Determine the [X, Y] coordinate at the center of the cell enclosing the given text.  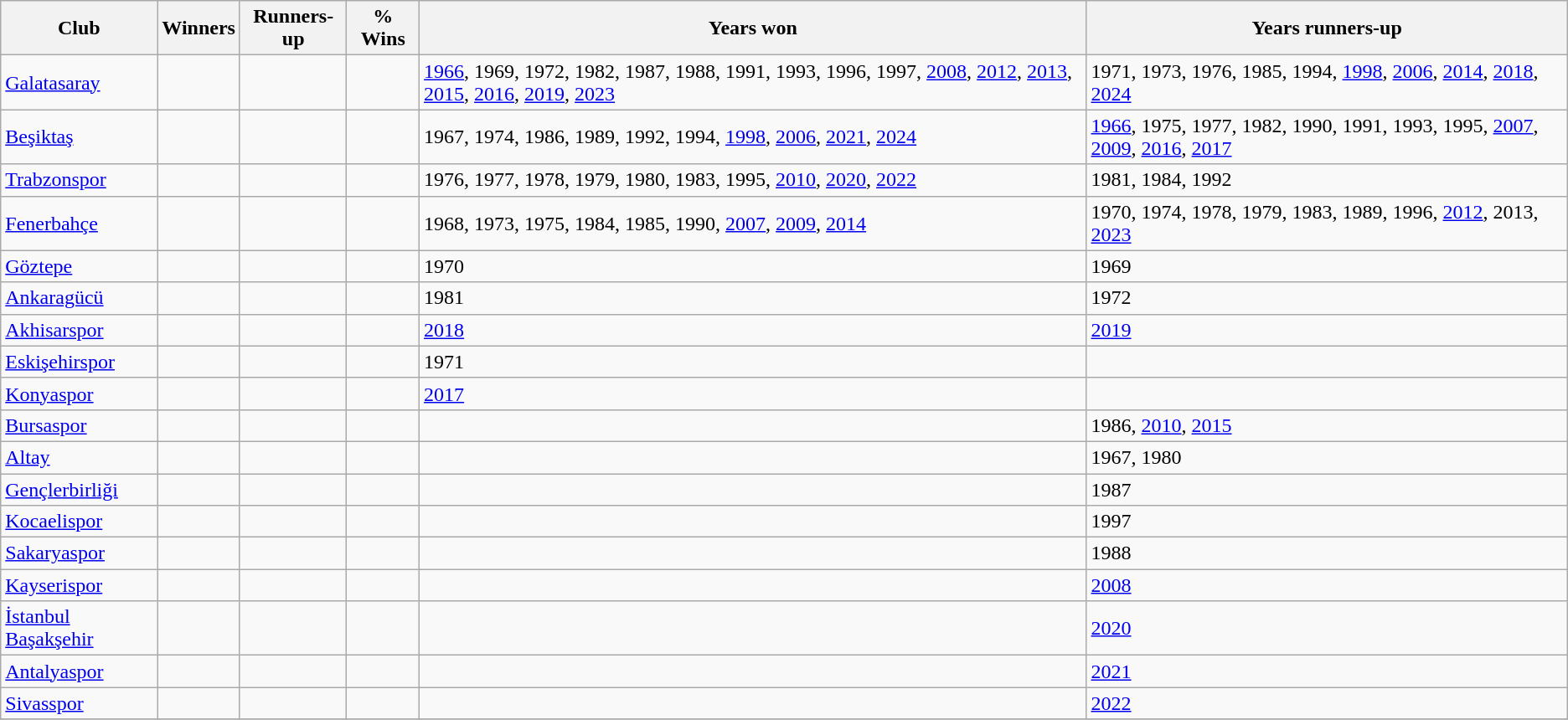
1971 [753, 362]
Trabzonspor [79, 180]
1981 [753, 298]
Fenerbahçe [79, 223]
1970 [753, 266]
Sakaryaspor [79, 553]
1986, 2010, 2015 [1327, 425]
Kayserispor [79, 585]
1966, 1969, 1972, 1982, 1987, 1988, 1991, 1993, 1996, 1997, 2008, 2012, 2013, 2015, 2016, 2019, 2023 [753, 82]
Gençlerbirliği [79, 490]
1987 [1327, 490]
Winners [199, 28]
Club [79, 28]
Beşiktaş [79, 137]
Bursaspor [79, 425]
1970, 1974, 1978, 1979, 1983, 1989, 1996, 2012, 2013, 2023 [1327, 223]
1988 [1327, 553]
Galatasaray [79, 82]
Years runners-up [1327, 28]
2019 [1327, 330]
1967, 1980 [1327, 457]
Göztepe [79, 266]
2021 [1327, 671]
Eskişehirspor [79, 362]
2022 [1327, 703]
% Wins [384, 28]
2018 [753, 330]
Altay [79, 457]
1972 [1327, 298]
Sivasspor [79, 703]
1968, 1973, 1975, 1984, 1985, 1990, 2007, 2009, 2014 [753, 223]
1997 [1327, 522]
1976, 1977, 1978, 1979, 1980, 1983, 1995, 2010, 2020, 2022 [753, 180]
1969 [1327, 266]
Runners-up [293, 28]
1981, 1984, 1992 [1327, 180]
2020 [1327, 628]
Konyaspor [79, 393]
Years won [753, 28]
1966, 1975, 1977, 1982, 1990, 1991, 1993, 1995, 2007, 2009, 2016, 2017 [1327, 137]
1971, 1973, 1976, 1985, 1994, 1998, 2006, 2014, 2018, 2024 [1327, 82]
1967, 1974, 1986, 1989, 1992, 1994, 1998, 2006, 2021, 2024 [753, 137]
Akhisarspor [79, 330]
Ankaragücü [79, 298]
Kocaelispor [79, 522]
2008 [1327, 585]
2017 [753, 393]
Antalyaspor [79, 671]
İstanbul Başakşehir [79, 628]
